For the text-containing cell, return its midpoint in [X, Y] coordinate format. 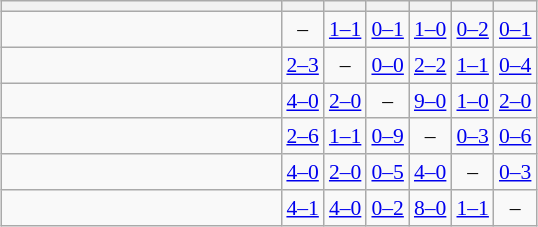
2–2 [430, 65]
4–1 [302, 208]
0–5 [388, 172]
0–9 [388, 136]
9–0 [430, 101]
2–3 [302, 65]
8–0 [430, 208]
2–6 [302, 136]
0–6 [516, 136]
0–0 [388, 65]
0–4 [516, 65]
